Output the [x, y] coordinate of the center of the cell containing the given text.  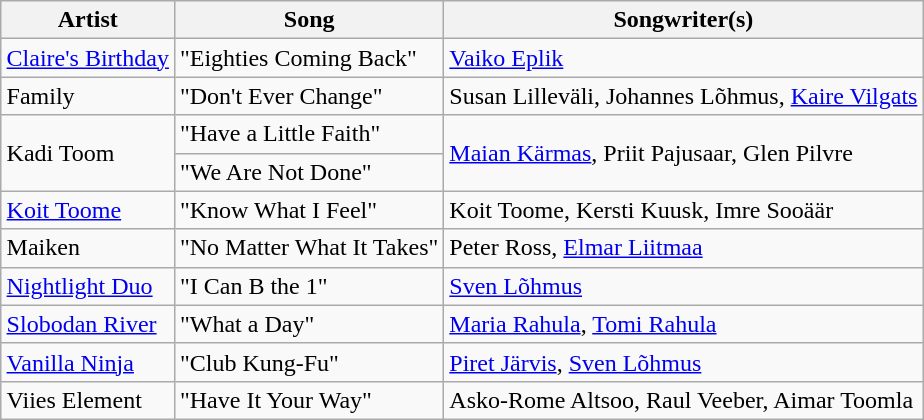
"We Are Not Done" [308, 172]
Peter Ross, Elmar Liitmaa [684, 248]
"I Can B the 1" [308, 286]
Songwriter(s) [684, 20]
"Eighties Coming Back" [308, 58]
"Know What I Feel" [308, 210]
Maiken [88, 248]
Slobodan River [88, 324]
"Club Kung-Fu" [308, 362]
Vanilla Ninja [88, 362]
"Don't Ever Change" [308, 96]
Koit Toome [88, 210]
Nightlight Duo [88, 286]
Artist [88, 20]
"Have It Your Way" [308, 400]
Piret Järvis, Sven Lõhmus [684, 362]
Maria Rahula, Tomi Rahula [684, 324]
Susan Lilleväli, Johannes Lõhmus, Kaire Vilgats [684, 96]
Viies Element [88, 400]
Sven Lõhmus [684, 286]
"Have a Little Faith" [308, 134]
Kadi Toom [88, 153]
"No Matter What It Takes" [308, 248]
"What a Day" [308, 324]
Asko-Rome Altsoo, Raul Veeber, Aimar Toomla [684, 400]
Koit Toome, Kersti Kuusk, Imre Sooäär [684, 210]
Claire's Birthday [88, 58]
Maian Kärmas, Priit Pajusaar, Glen Pilvre [684, 153]
Song [308, 20]
Family [88, 96]
Vaiko Eplik [684, 58]
